Detect which cell encompasses the target text, then output its [X, Y] center coordinate. 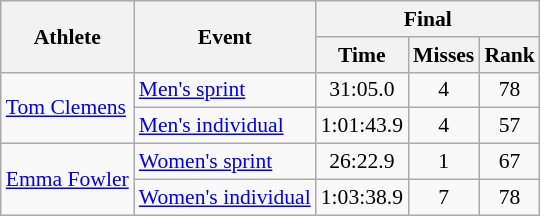
Misses [444, 55]
67 [510, 162]
Tom Clemens [68, 108]
7 [444, 197]
Time [362, 55]
31:05.0 [362, 90]
Women's sprint [225, 162]
1 [444, 162]
Emma Fowler [68, 180]
26:22.9 [362, 162]
1:03:38.9 [362, 197]
Athlete [68, 36]
1:01:43.9 [362, 126]
57 [510, 126]
Event [225, 36]
Men's individual [225, 126]
Rank [510, 55]
Women's individual [225, 197]
Men's sprint [225, 90]
Final [428, 19]
